Search for the cell housing the specified text and yield its (X, Y) center coordinate. 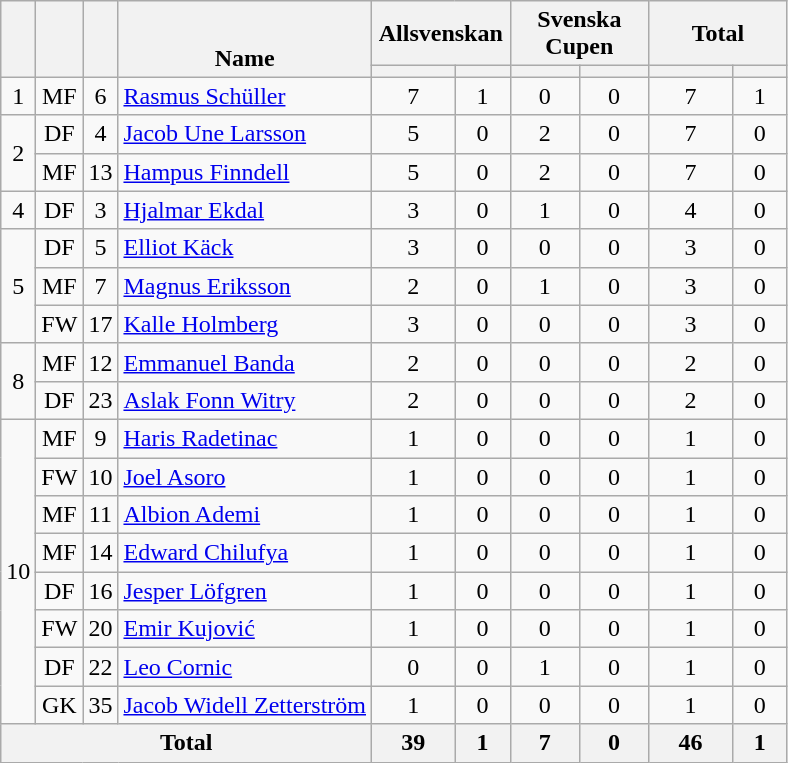
Jacob Une Larsson (245, 134)
23 (100, 400)
17 (100, 324)
Albion Ademi (245, 515)
6 (100, 96)
Jacob Widell Zetterström (245, 705)
Hampus Finndell (245, 172)
Kalle Holmberg (245, 324)
Joel Asoro (245, 477)
39 (414, 743)
12 (100, 362)
Name (245, 39)
35 (100, 705)
16 (100, 591)
Edward Chilufya (245, 553)
Emmanuel Banda (245, 362)
Magnus Eriksson (245, 286)
14 (100, 553)
GK (60, 705)
Svenska Cupen (580, 34)
11 (100, 515)
Allsvenskan (442, 34)
Elliot Käck (245, 248)
Jesper Löfgren (245, 591)
8 (18, 381)
13 (100, 172)
Emir Kujović (245, 629)
Haris Radetinac (245, 438)
Rasmus Schüller (245, 96)
46 (691, 743)
Aslak Fonn Witry (245, 400)
22 (100, 667)
Hjalmar Ekdal (245, 210)
20 (100, 629)
Leo Cornic (245, 667)
9 (100, 438)
